Output the [X, Y] coordinate of the center of the cell containing the given text.  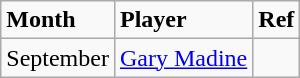
Gary Madine [183, 58]
September [58, 58]
Ref [276, 20]
Player [183, 20]
Month [58, 20]
